Detect which cell encompasses the target text, then output its (x, y) center coordinate. 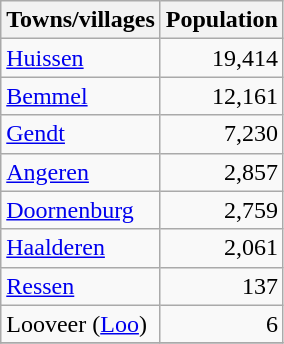
2,061 (222, 248)
Bemmel (81, 96)
12,161 (222, 96)
6 (222, 324)
137 (222, 286)
Looveer (Loo) (81, 324)
Towns/villages (81, 20)
19,414 (222, 58)
2,857 (222, 172)
Doornenburg (81, 210)
Ressen (81, 286)
Angeren (81, 172)
Population (222, 20)
Huissen (81, 58)
Gendt (81, 134)
2,759 (222, 210)
Haalderen (81, 248)
7,230 (222, 134)
